Capture the cell that displays the provided text and extract its [X, Y] central coordinate. 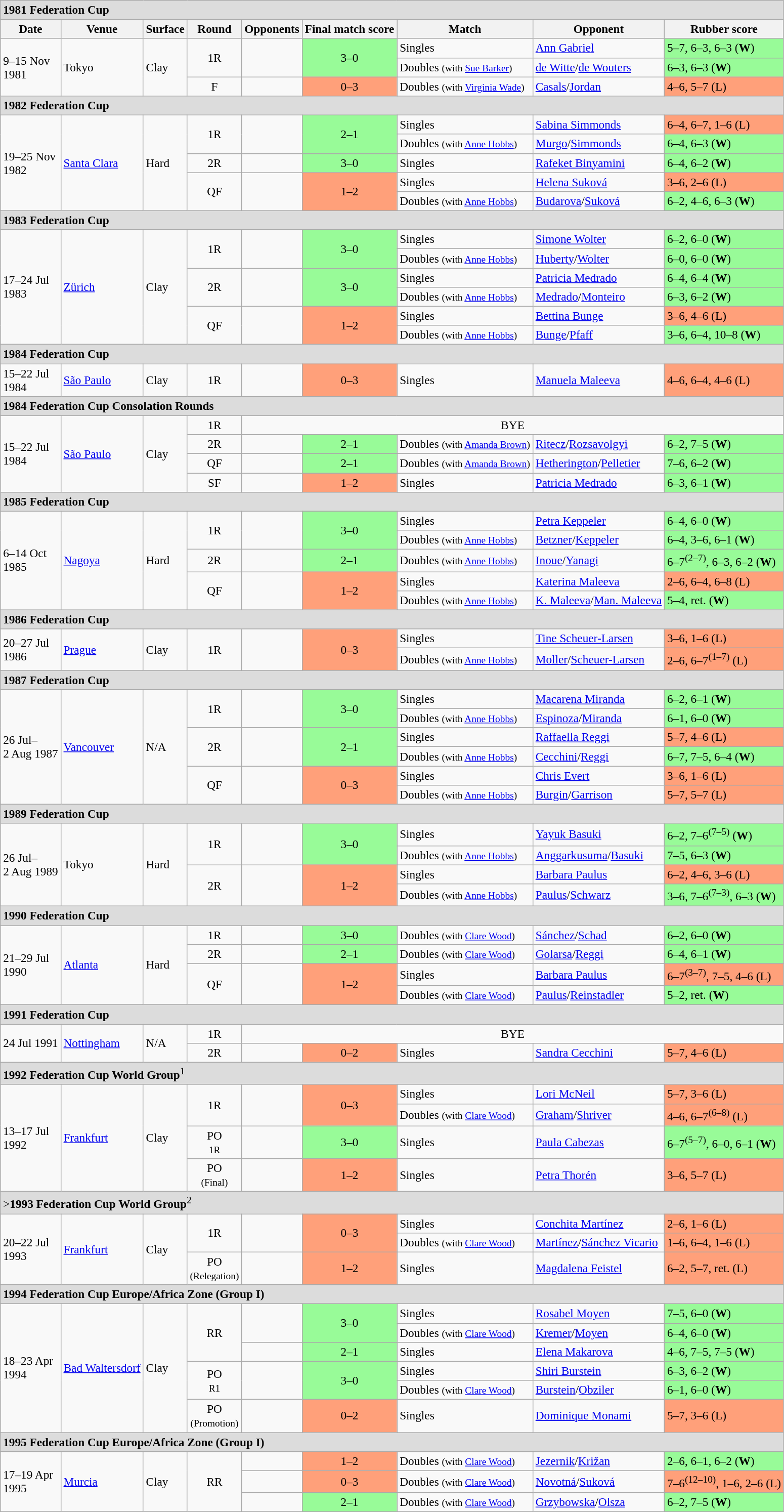
Match [465, 29]
5–4, ret. (W) [724, 600]
>1993 Federation Cup World Group2 [393, 1202]
Zürich [102, 287]
1994 Federation Cup Europe/Africa Zone (Group I) [393, 1294]
Opponent [598, 29]
7–6, 6–2 (W) [724, 463]
3–6, 4–6 (L) [724, 316]
6–4, 6–3 (W) [724, 144]
7–6(12–10), 1–6, 2–6 (L) [724, 1482]
Round [214, 29]
3–6, 5–7 (L) [724, 1175]
F [214, 86]
Doubles (with Virginia Wade) [465, 86]
1983 Federation Cup [393, 220]
Shiri Burstein [598, 1371]
1984 Federation Cup [393, 354]
Cecchini/Reggi [598, 756]
Burstein/Obziler [598, 1390]
3–6, 7–6(7–3), 6–3 (W) [724, 895]
6–7(2–7), 6–3, 6–2 (W) [724, 560]
Murcia [102, 1482]
Surface [165, 29]
6–2, 5–7, ret. (L) [724, 1268]
Atlanta [102, 964]
6–3, 6–3 (W) [724, 67]
3–6, 6–4, 10–8 (W) [724, 335]
7–5, 6–3 (W) [724, 855]
20–27 Jul1986 [30, 650]
Venue [102, 29]
6–2, 6–1 (W) [724, 699]
6–2, 4–6, 3–6 (L) [724, 874]
4–6, 5–7 (L) [724, 86]
Anggarkusuma/Basuki [598, 855]
5–2, ret. (W) [724, 995]
1992 Federation Cup World Group1 [393, 1073]
PO(Relegation) [214, 1268]
Petra Thorén [598, 1175]
Tine Scheuer-Larsen [598, 639]
Paulus/Schwarz [598, 895]
Santa Clara [102, 163]
Simone Wolter [598, 239]
1986 Federation Cup [393, 619]
6–2, 7–6(7–5) (W) [724, 834]
2–6, 6–1, 6–2 (W) [724, 1461]
1984 Federation Cup Consolation Rounds [393, 406]
Vancouver [102, 747]
Medrado/Monteiro [598, 297]
K. Maleeva/Man. Maleeva [598, 600]
18–23 Apr1994 [30, 1368]
17–24 Jul1983 [30, 287]
Yayuk Basuki [598, 834]
Lori McNeil [598, 1094]
1991 Federation Cup [393, 1014]
20–22 Jul1993 [30, 1249]
Graham/Shriver [598, 1115]
3–6, 2–6 (L) [724, 182]
6–0, 6–0 (W) [724, 258]
26 Jul–2 Aug 1987 [30, 747]
Rosabel Moyen [598, 1313]
1981 Federation Cup [393, 10]
Petra Keppeler [598, 521]
Grzybowska/Olsza [598, 1502]
Betzner/Keppeler [598, 539]
Nagoya [102, 561]
Macarena Miranda [598, 699]
17–19 Apr1995 [30, 1482]
Ritecz/Rozsavolgyi [598, 444]
Magdalena Feistel [598, 1268]
21–29 Jul1990 [30, 964]
4–6, 7–5, 7–5 (W) [724, 1352]
1990 Federation Cup [393, 915]
Nottingham [102, 1043]
Prague [102, 650]
6–4, 6–7, 1–6 (L) [724, 124]
19–25 Nov1982 [30, 163]
Doubles (with Sue Barker) [465, 67]
SF [214, 482]
4–6, 6–7(6–8) (L) [724, 1115]
Espinoza/Miranda [598, 718]
Bad Waltersdorf [102, 1368]
Bettina Bunge [598, 316]
Huberty/Wolter [598, 258]
Sabina Simmonds [598, 124]
6–14 Oct1985 [30, 561]
6–7, 7–5, 6–4 (W) [724, 756]
Jezernik/Križan [598, 1461]
6–4, 6–2 (W) [724, 163]
PO(Promotion) [214, 1416]
4–6, 6–4, 4–6 (L) [724, 380]
Katerina Maleeva [598, 581]
Date [30, 29]
Dominique Monami [598, 1416]
1987 Federation Cup [393, 680]
6–4, 6–4 (W) [724, 277]
5–7, 5–7 (L) [724, 794]
2–6, 6–4, 6–8 (L) [724, 581]
1–6, 6–4, 1–6 (L) [724, 1242]
1985 Federation Cup [393, 501]
Sánchez/Schad [598, 935]
Final match score [349, 29]
Rafeket Binyamini [598, 163]
Burgin/Garrison [598, 794]
Conchita Martínez [598, 1223]
Casals/Jordan [598, 86]
Paula Cabezas [598, 1143]
24 Jul 1991 [30, 1043]
Novotná/Suková [598, 1482]
POR1 [214, 1380]
Helena Suková [598, 182]
Rubber score [724, 29]
Hetherington/Pelletier [598, 463]
6–3, 6–1 (W) [724, 482]
Budarova/Suková [598, 201]
Raffaella Reggi [598, 737]
9–15 Nov1981 [30, 67]
6–7(5–7), 6–0, 6–1 (W) [724, 1143]
Moller/Scheuer-Larsen [598, 659]
26 Jul–2 Aug 1989 [30, 865]
Martínez/Sánchez Vicario [598, 1242]
5–7, 6–3, 6–3 (W) [724, 48]
Opponents [272, 29]
Murgo/Simmonds [598, 144]
Sandra Cecchini [598, 1053]
Manuela Maleeva [598, 380]
6–4, 6–1 (W) [724, 954]
7–5, 6–0 (W) [724, 1313]
Inoue/Yanagi [598, 560]
1989 Federation Cup [393, 814]
13–17 Jul1992 [30, 1138]
PO(Final) [214, 1175]
Kremer/Moyen [598, 1332]
6–7(3–7), 7–5, 4–6 (L) [724, 975]
6–4, 3–6, 6–1 (W) [724, 539]
Golarsa/Reggi [598, 954]
1995 Federation Cup Europe/Africa Zone (Group I) [393, 1442]
de Witte/de Wouters [598, 67]
6–2, 4–6, 6–3 (W) [724, 201]
Paulus/Reinstadler [598, 995]
2–6, 6–7(1–7) (L) [724, 659]
2–6, 1–6 (L) [724, 1223]
Bunge/Pfaff [598, 335]
Chris Evert [598, 775]
Ann Gabriel [598, 48]
PO1R [214, 1143]
Elena Makarova [598, 1352]
1982 Federation Cup [393, 105]
